Find where the given text appears and provide that cell's center as [x, y] coordinate. 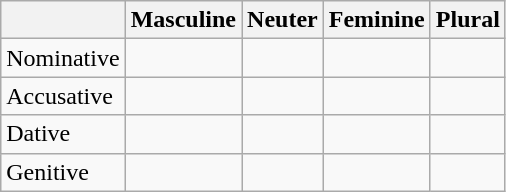
Feminine [376, 20]
Nominative [63, 58]
Genitive [63, 172]
Accusative [63, 96]
Plural [468, 20]
Neuter [283, 20]
Dative [63, 134]
Masculine [183, 20]
